Locate the cell with the specified text and output its (x, y) center coordinate. 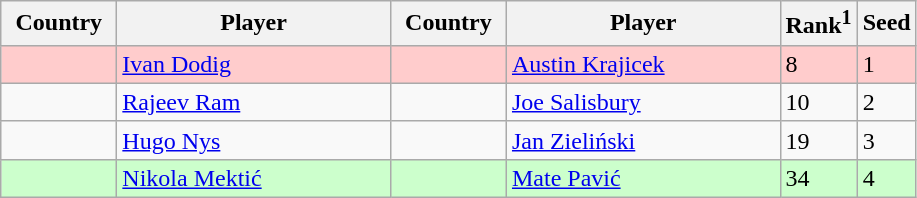
10 (818, 102)
3 (886, 140)
Rank1 (818, 24)
Austin Krajicek (643, 64)
34 (818, 178)
Seed (886, 24)
Hugo Nys (254, 140)
8 (818, 64)
19 (818, 140)
1 (886, 64)
4 (886, 178)
Ivan Dodig (254, 64)
Mate Pavić (643, 178)
Jan Zieliński (643, 140)
Joe Salisbury (643, 102)
Nikola Mektić (254, 178)
2 (886, 102)
Rajeev Ram (254, 102)
